Search for the cell housing the specified text and yield its [X, Y] center coordinate. 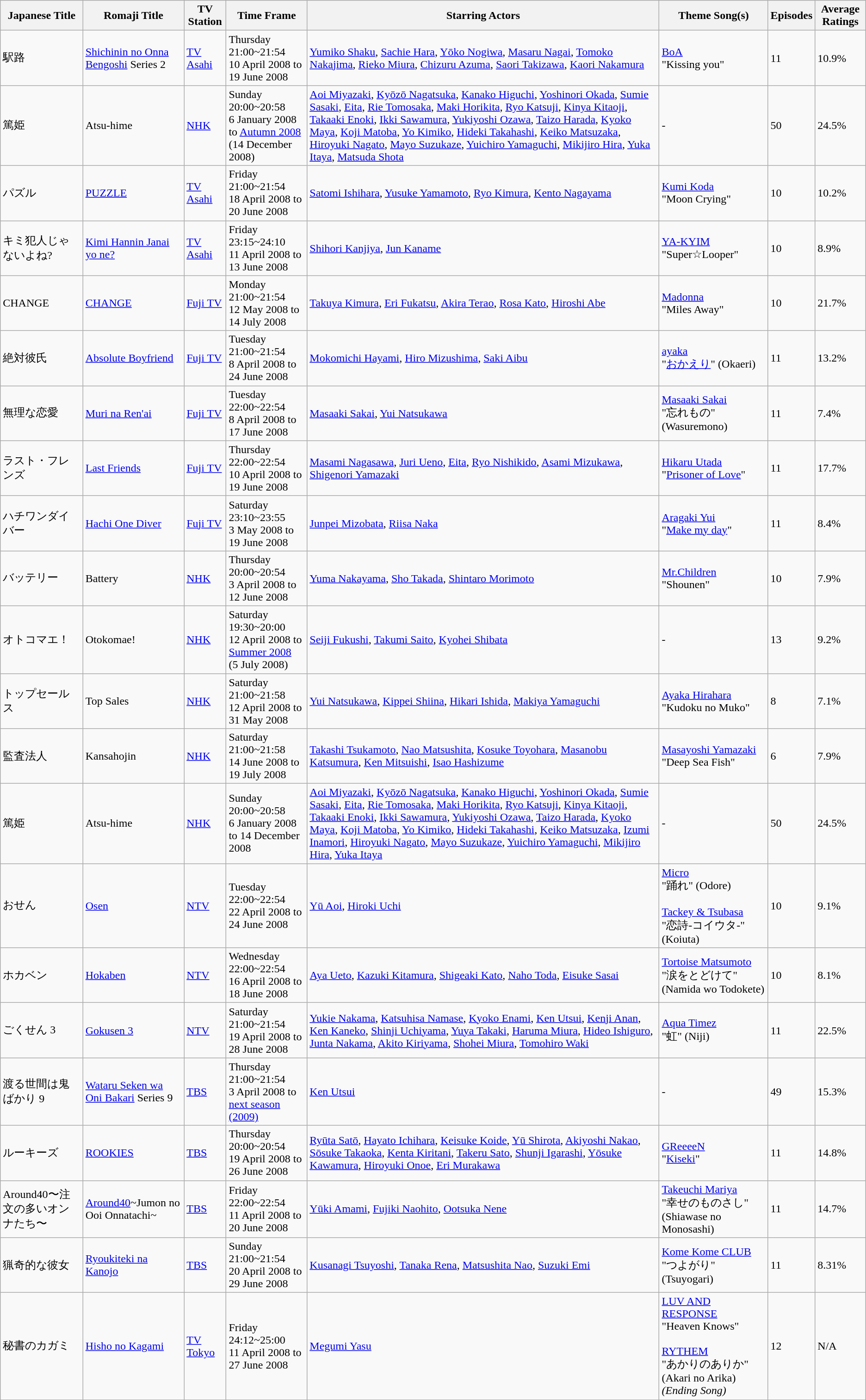
Tuesday 21:00~21:54 8 April 2008 to 24 June 2008 [266, 358]
Saturday 19:30~20:00 12 April 2008 to Summer 2008(5 July 2008) [266, 639]
Aya Ueto, Kazuki Kitamura, Shigeaki Kato, Naho Toda, Eisuke Sasai [483, 976]
Absolute Boyfriend [133, 358]
Osen [133, 906]
9.2% [840, 639]
Theme Song(s) [713, 16]
渡る世間は鬼ばかり 9 [42, 1092]
トップセールス [42, 701]
Thursday 21:00~21:54 10 April 2008 to 19 June 2008 [266, 58]
Muri na Ren'ai [133, 413]
Gokusen 3 [133, 1030]
13.2% [840, 358]
監査法人 [42, 756]
オトコマエ！ [42, 639]
Saturday 23:10~23:55 3 May 2008 to 19 June 2008 [266, 523]
Takuya Kimura, Eri Fukatsu, Akira Terao, Rosa Kato, Hiroshi Abe [483, 303]
Yuma Nakayama, Sho Takada, Shintaro Morimoto [483, 578]
ROOKIES [133, 1153]
絶対彼氏 [42, 358]
GReeeeN"Kiseki" [713, 1153]
Saturday 21:00~21:54 19 April 2008 to 28 June 2008 [266, 1030]
PUZZLE [133, 193]
Saturday 21:00~21:58 12 April 2008 to 31 May 2008 [266, 701]
ラスト・フレンズ [42, 468]
Thursday 22:00~22:54 10 April 2008 to 19 June 2008 [266, 468]
BoA"Kissing you" [713, 58]
TV Station [205, 16]
Masaaki Sakai"忘れもの" (Wasuremono) [713, 413]
Ryoukiteki na Kanojo [133, 1265]
21.7% [840, 303]
Megumi Yasu [483, 1346]
Ayaka Hirahara"Kudoku no Muko" [713, 701]
Friday 21:00~21:54 18 April 2008 to 20 June 2008 [266, 193]
Kumi Koda"Moon Crying" [713, 193]
7.1% [840, 701]
Thursday 20:00~20:54 3 April 2008 to 12 June 2008 [266, 578]
Thursday 21:00~21:54 3 April 2008 to next season (2009) [266, 1092]
Aqua Timez"虹" (Niji) [713, 1030]
Hisho no Kagami [133, 1346]
22.5% [840, 1030]
Around40〜注文の多いオンナたち〜 [42, 1209]
Masaaki Sakai, Yui Natsukawa [483, 413]
8.9% [840, 248]
Monday 21:00~21:54 12 May 2008 to 14 July 2008 [266, 303]
Thursday 20:00~20:54 19 April 2008 to 26 June 2008 [266, 1153]
無理な恋愛 [42, 413]
Tuesday 22:00~22:54 8 April 2008 to 17 June 2008 [266, 413]
Last Friends [133, 468]
49 [792, 1092]
7.4% [840, 413]
Starring Actors [483, 16]
ホカベン [42, 976]
Micro"踊れ" (Odore)Tackey & Tsubasa"恋詩-コイウタ-" (Koiuta) [713, 906]
Otokomae! [133, 639]
猟奇的な彼女 [42, 1265]
Tuesday 22:00~22:54 22 April 2008 to 24 June 2008 [266, 906]
Shihori Kanjiya, Jun Kaname [483, 248]
Masayoshi Yamazaki"Deep Sea Fish" [713, 756]
10.9% [840, 58]
8.4% [840, 523]
Time Frame [266, 16]
Madonna"Miles Away" [713, 303]
Takashi Tsukamoto, Nao Matsushita, Kosuke Toyohara, Masanobu Katsumura, Ken Mitsuishi, Isao Hashizume [483, 756]
12 [792, 1346]
Kome Kome CLUB"つよがり" (Tsuyogari) [713, 1265]
Friday 24:12~25:00 11 April 2008 to 27 June 2008 [266, 1346]
Sunday 20:00~20:58 6 January 2008 to Autumn 2008(14 December 2008) [266, 126]
おせん [42, 906]
Average Ratings [840, 16]
LUV AND RESPONSE"Heaven Knows"RYTHEM"あかりのありか" (Akari no Arika) (Ending Song) [713, 1346]
8.1% [840, 976]
Hokaben [133, 976]
8 [792, 701]
ayaka"おかえり" (Okaeri) [713, 358]
Tortoise Matsumoto"涙をとどけて" (Namida wo Todokete) [713, 976]
Aragaki Yui"Make my day" [713, 523]
Masami Nagasawa, Juri Ueno, Eita, Ryo Nishikido, Asami Mizukawa, Shigenori Yamazaki [483, 468]
6 [792, 756]
バッテリー [42, 578]
Friday 23:15~24:10 11 April 2008 to 13 June 2008 [266, 248]
Kansahojin [133, 756]
Yūki Amami, Fujiki Naohito, Ootsuka Nene [483, 1209]
TV Tokyo [205, 1346]
ごくせん 3 [42, 1030]
Mr.Children"Shounen" [713, 578]
YA-KYIM"Super☆Looper" [713, 248]
Around40~Jumon no Ooi Onnatachi~ [133, 1209]
Takeuchi Mariya"幸せのものさし" (Shiawase no Monosashi) [713, 1209]
8.31% [840, 1265]
Hikaru Utada"Prisoner of Love" [713, 468]
Sunday 21:00~21:54 20 April 2008 to 29 June 2008 [266, 1265]
Battery [133, 578]
15.3% [840, 1092]
14.8% [840, 1153]
Yui Natsukawa, Kippei Shiina, Hikari Ishida, Makiya Yamaguchi [483, 701]
Saturday 21:00~21:58 14 June 2008 to 19 July 2008 [266, 756]
Wataru Seken wa Oni Bakari Series 9 [133, 1092]
ルーキーズ [42, 1153]
Yumiko Shaku, Sachie Hara, Yōko Nogiwa, Masaru Nagai, Tomoko Nakajima, Rieko Miura, Chizuru Azuma, Saori Takizawa, Kaori Nakamura [483, 58]
Romaji Title [133, 16]
17.7% [840, 468]
Seiji Fukushi, Takumi Saito, Kyohei Shibata [483, 639]
Kusanagi Tsuyoshi, Tanaka Rena, Matsushita Nao, Suzuki Emi [483, 1265]
13 [792, 639]
Ken Utsui [483, 1092]
Junpei Mizobata, Riisa Naka [483, 523]
Japanese Title [42, 16]
10.2% [840, 193]
14.7% [840, 1209]
ハチワンダイバー [42, 523]
Top Sales [133, 701]
Episodes [792, 16]
Wednesday 22:00~22:54 16 April 2008 to 18 June 2008 [266, 976]
パズル [42, 193]
秘書のカガミ [42, 1346]
キミ犯人じゃないよね? [42, 248]
Friday 22:00~22:54 11 April 2008 to 20 June 2008 [266, 1209]
駅路 [42, 58]
Yū Aoi, Hiroki Uchi [483, 906]
Sunday 20:00~20:58 6 January 2008 to 14 December 2008 [266, 824]
9.1% [840, 906]
Shichinin no Onna Bengoshi Series 2 [133, 58]
Mokomichi Hayami, Hiro Mizushima, Saki Aibu [483, 358]
Kimi Hannin Janai yo ne? [133, 248]
Hachi One Diver [133, 523]
N/A [840, 1346]
Satomi Ishihara, Yusuke Yamamoto, Ryo Kimura, Kento Nagayama [483, 193]
